Find where the given text appears and provide that cell's center as [x, y] coordinate. 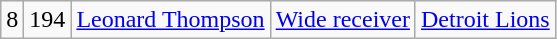
194 [48, 20]
Detroit Lions [485, 20]
Leonard Thompson [170, 20]
8 [12, 20]
Wide receiver [342, 20]
